Find where the given text appears and provide that cell's center as [x, y] coordinate. 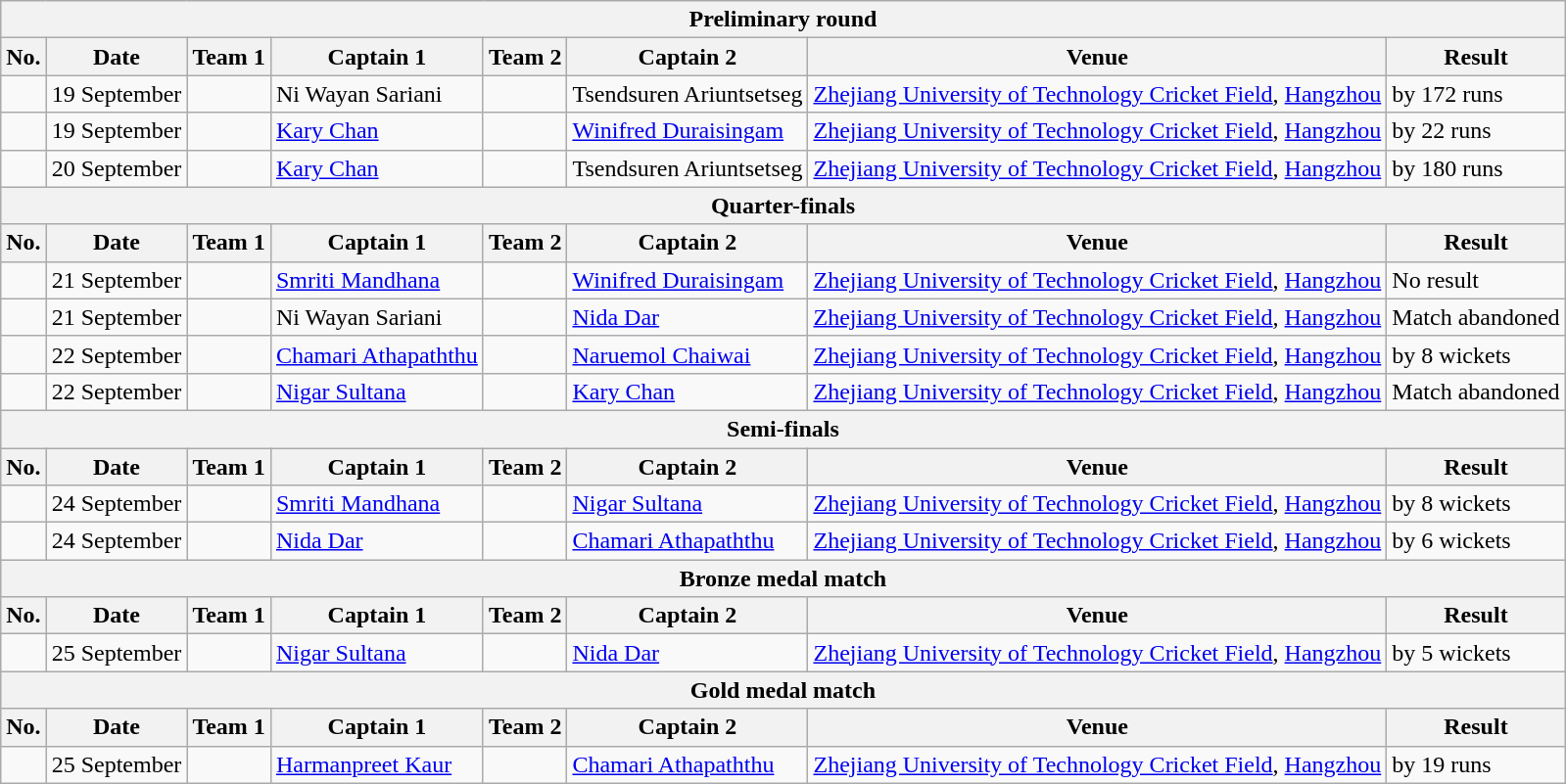
by 22 runs [1476, 131]
by 180 runs [1476, 168]
Preliminary round [783, 20]
by 6 wickets [1476, 541]
Bronze medal match [783, 578]
by 19 runs [1476, 764]
by 5 wickets [1476, 653]
Naruemol Chaiwai [688, 354]
Semi-finals [783, 429]
No result [1476, 280]
Quarter-finals [783, 206]
Gold medal match [783, 690]
20 September [117, 168]
by 172 runs [1476, 94]
Harmanpreet Kaur [376, 764]
